Return the (X, Y) coordinate for the center point of the cell that contains the specified text.  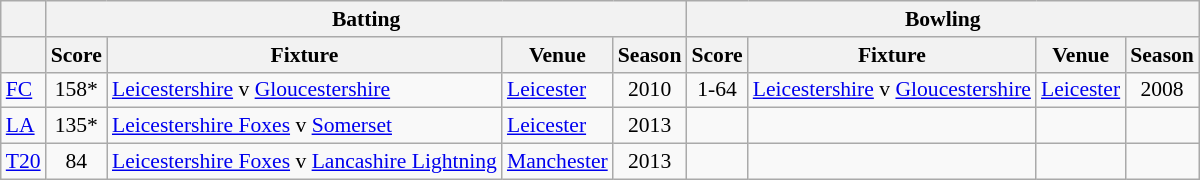
2010 (650, 90)
T20 (24, 162)
Bowling (942, 19)
1-64 (716, 90)
84 (76, 162)
2008 (1162, 90)
158* (76, 90)
LA (24, 126)
Batting (366, 19)
Leicestershire Foxes v Somerset (304, 126)
Manchester (558, 162)
FC (24, 90)
135* (76, 126)
Leicestershire Foxes v Lancashire Lightning (304, 162)
